Pinpoint the cell where the given text exists, returning its (x, y) midpoint coordinate. 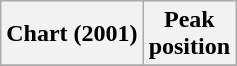
Peakposition (189, 34)
Chart (2001) (72, 34)
